For the text-containing cell, return its midpoint in [x, y] coordinate format. 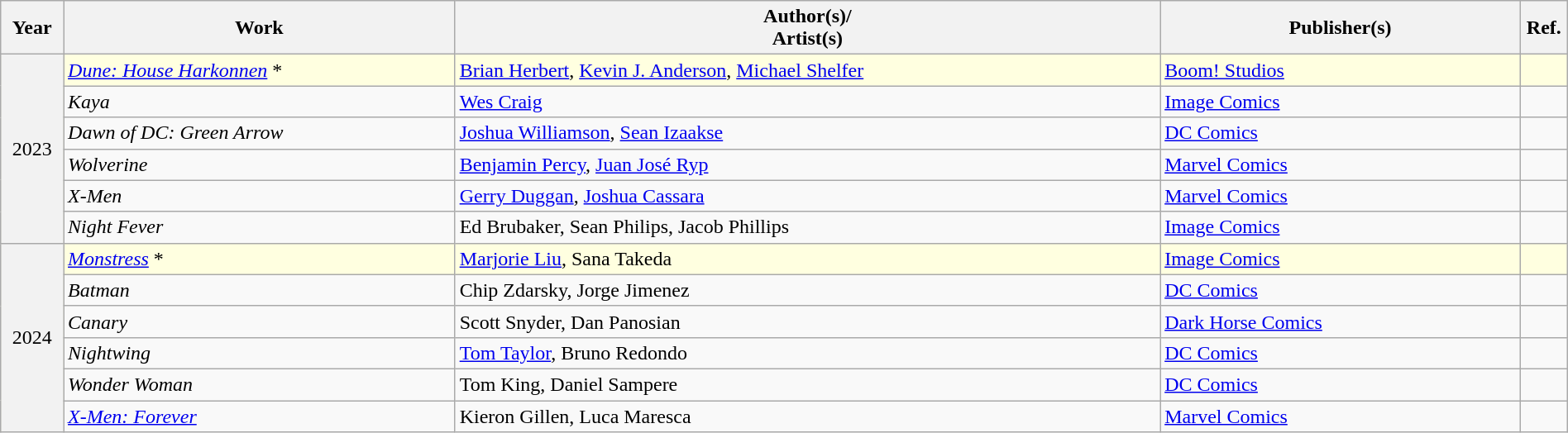
Brian Herbert, Kevin J. Anderson, Michael Shelfer [807, 70]
Canary [260, 321]
Wolverine [260, 164]
Kaya [260, 102]
Tom King, Daniel Sampere [807, 384]
Monstress * [260, 259]
Dawn of DC: Green Arrow [260, 133]
Year [32, 28]
Chip Zdarsky, Jorge Jimenez [807, 290]
Dark Horse Comics [1341, 321]
Ed Brubaker, Sean Philips, Jacob Phillips [807, 227]
Scott Snyder, Dan Panosian [807, 321]
2023 [32, 149]
Publisher(s) [1341, 28]
Author(s)/Artist(s) [807, 28]
Batman [260, 290]
Night Fever [260, 227]
X-Men [260, 196]
2024 [32, 337]
X-Men: Forever [260, 416]
Marjorie Liu, Sana Takeda [807, 259]
Ref. [1543, 28]
Wes Craig [807, 102]
Wonder Woman [260, 384]
Kieron Gillen, Luca Maresca [807, 416]
Joshua Williamson, Sean Izaakse [807, 133]
Boom! Studios [1341, 70]
Benjamin Percy, Juan José Ryp [807, 164]
Work [260, 28]
Tom Taylor, Bruno Redondo [807, 353]
Nightwing [260, 353]
Gerry Duggan, Joshua Cassara [807, 196]
Dune: House Harkonnen * [260, 70]
